Extract the (x, y) coordinate from the center of the cell holding the provided text.  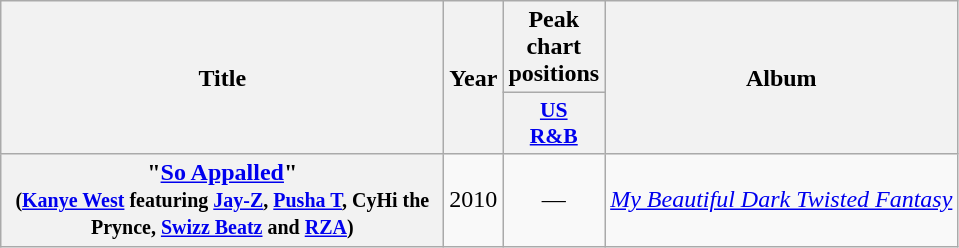
Year (474, 78)
USR&B (554, 124)
— (554, 200)
Title (222, 78)
My Beautiful Dark Twisted Fantasy (782, 200)
"So Appalled" (Kanye West featuring Jay-Z, Pusha T, CyHi the Prynce, Swizz Beatz and RZA) (222, 200)
2010 (474, 200)
Peak chart positions (554, 47)
Album (782, 78)
